Capture the cell that displays the provided text and extract its (x, y) central coordinate. 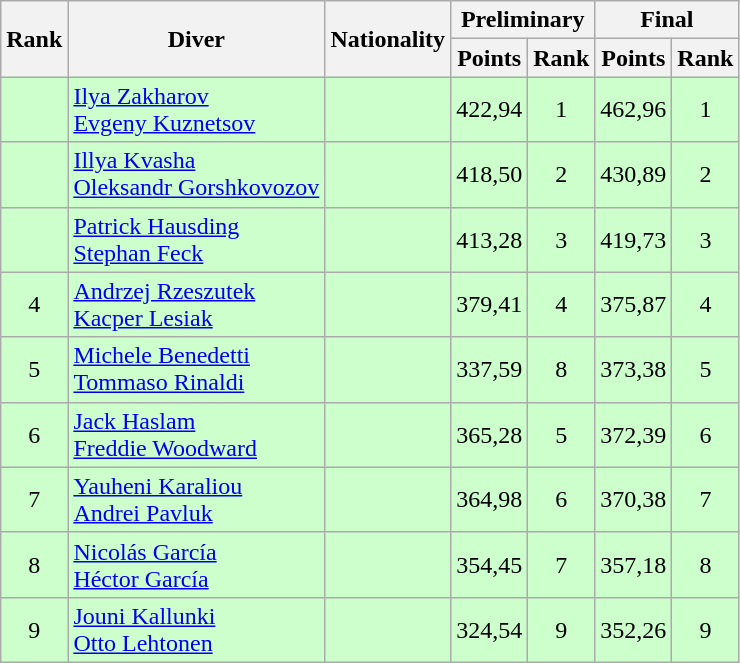
Jack HaslamFreddie Woodward (196, 434)
Final (667, 20)
370,38 (634, 500)
422,94 (490, 110)
Illya KvashaOleksandr Gorshkovozov (196, 174)
Nicolás GarcíaHéctor García (196, 564)
413,28 (490, 240)
375,87 (634, 304)
365,28 (490, 434)
373,38 (634, 370)
419,73 (634, 240)
Yauheni KaraliouAndrei Pavluk (196, 500)
364,98 (490, 500)
430,89 (634, 174)
372,39 (634, 434)
324,54 (490, 630)
Nationality (388, 39)
Diver (196, 39)
Ilya ZakharovEvgeny Kuznetsov (196, 110)
352,26 (634, 630)
337,59 (490, 370)
Michele BenedettiTommaso Rinaldi (196, 370)
418,50 (490, 174)
Jouni KallunkiOtto Lehtonen (196, 630)
Patrick HausdingStephan Feck (196, 240)
Preliminary (523, 20)
462,96 (634, 110)
357,18 (634, 564)
379,41 (490, 304)
Andrzej RzeszutekKacper Lesiak (196, 304)
354,45 (490, 564)
